Return (X, Y) of the center of cell containing provided text 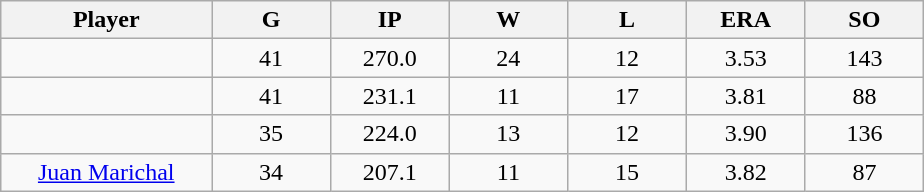
IP (390, 20)
224.0 (390, 134)
G (272, 20)
136 (864, 134)
231.1 (390, 96)
ERA (746, 20)
143 (864, 58)
W (508, 20)
SO (864, 20)
13 (508, 134)
3.90 (746, 134)
35 (272, 134)
34 (272, 172)
3.53 (746, 58)
3.81 (746, 96)
3.82 (746, 172)
270.0 (390, 58)
L (628, 20)
17 (628, 96)
207.1 (390, 172)
15 (628, 172)
88 (864, 96)
24 (508, 58)
87 (864, 172)
Juan Marichal (106, 172)
Player (106, 20)
